From the cell containing the given text, extract its center point as [x, y] coordinate. 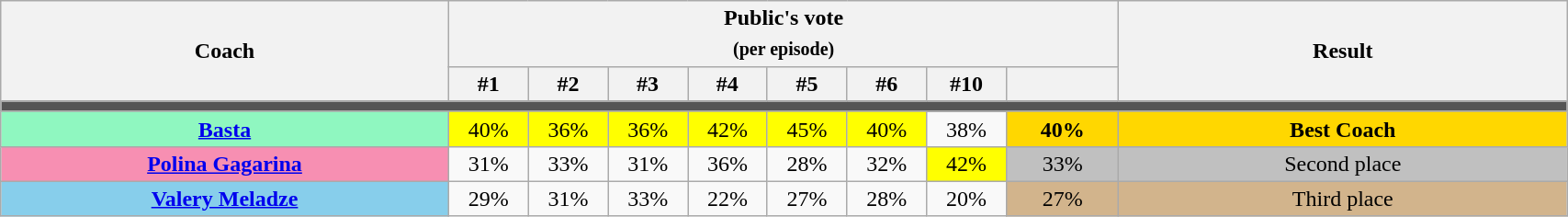
Third place [1343, 199]
Valery Meladze [225, 199]
Coach [225, 51]
38% [966, 129]
#5 [807, 84]
#3 [649, 84]
Result [1343, 51]
#4 [728, 84]
Best Coach [1343, 129]
Basta [225, 129]
Second place [1343, 164]
22% [728, 199]
Polina Gagarina [225, 164]
Public's vote(per episode) [784, 33]
29% [489, 199]
20% [966, 199]
#6 [887, 84]
#10 [966, 84]
#1 [489, 84]
45% [807, 129]
32% [887, 164]
#2 [568, 84]
